Return (X, Y) of the center of cell containing provided text 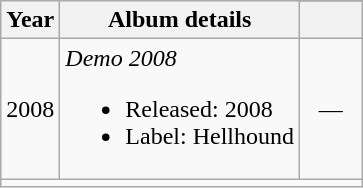
— (332, 109)
2008 (30, 109)
Year (30, 20)
Album details (180, 20)
Demo 2008Released: 2008Label: Hellhound (180, 109)
